Find where the given text appears and provide that cell's center as (X, Y) coordinate. 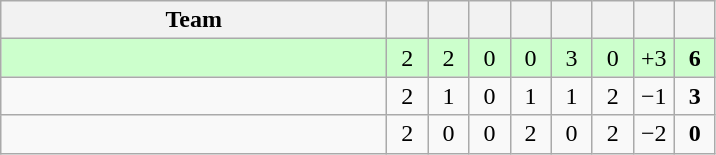
6 (694, 58)
−2 (654, 134)
Team (194, 20)
−1 (654, 96)
+3 (654, 58)
